Locate the cell with the specified text and output its (X, Y) center coordinate. 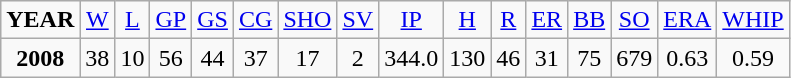
344.0 (412, 58)
37 (255, 58)
H (468, 20)
679 (634, 58)
R (508, 20)
CG (255, 20)
17 (308, 58)
130 (468, 58)
0.63 (688, 58)
ER (547, 20)
38 (98, 58)
BB (590, 20)
0.59 (753, 58)
GS (213, 20)
2008 (40, 58)
31 (547, 58)
75 (590, 58)
IP (412, 20)
44 (213, 58)
SO (634, 20)
56 (171, 58)
YEAR (40, 20)
W (98, 20)
L (132, 20)
2 (358, 58)
10 (132, 58)
SHO (308, 20)
WHIP (753, 20)
GP (171, 20)
ERA (688, 20)
SV (358, 20)
46 (508, 58)
